Return the (X, Y) coordinate for the center point of the cell that contains the specified text.  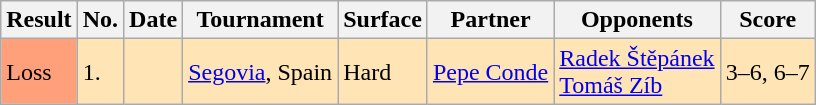
1. (100, 72)
Partner (490, 20)
3–6, 6–7 (768, 72)
Radek Štěpánek Tomáš Zíb (637, 72)
Score (768, 20)
Date (154, 20)
Segovia, Spain (260, 72)
Result (39, 20)
Opponents (637, 20)
Pepe Conde (490, 72)
Surface (383, 20)
No. (100, 20)
Tournament (260, 20)
Hard (383, 72)
Loss (39, 72)
